Locate the cell with the specified text and output its (X, Y) center coordinate. 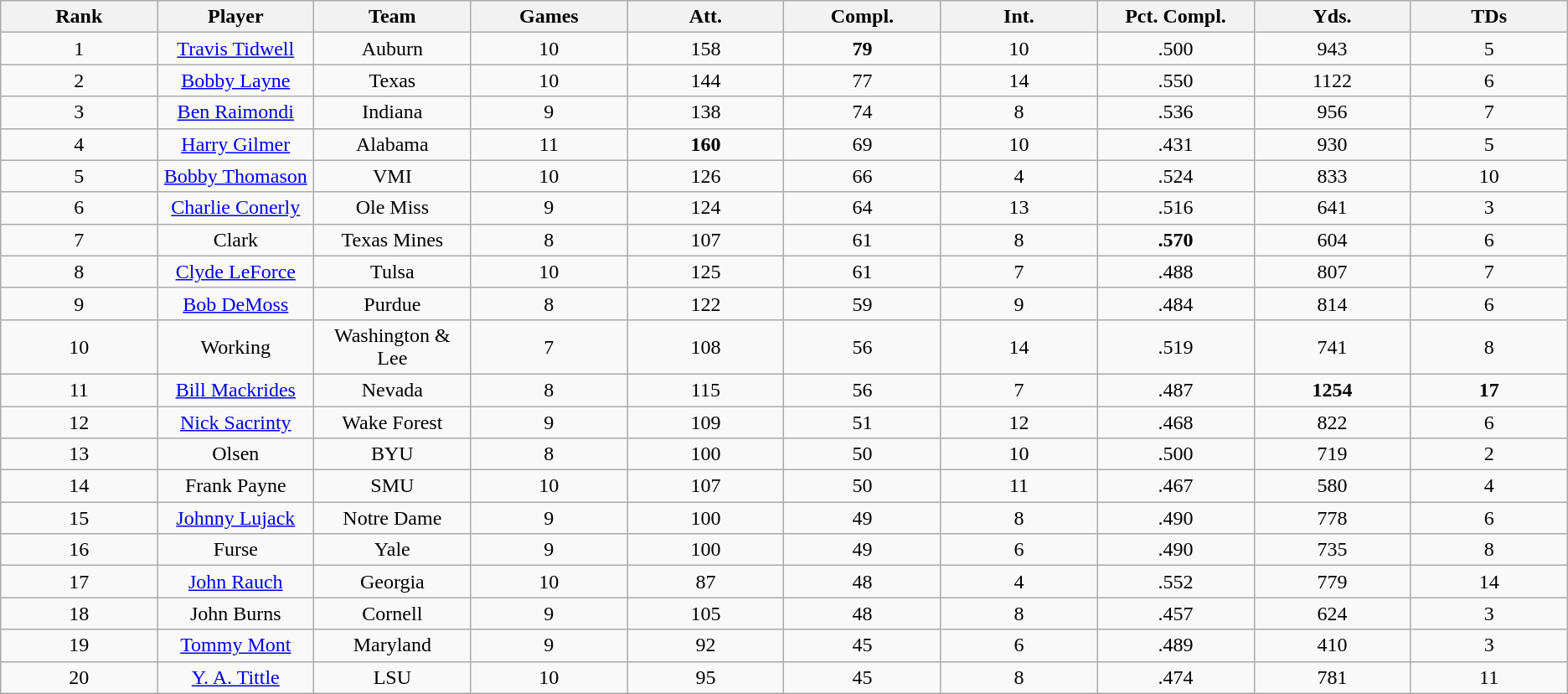
Indiana (392, 112)
Frank Payne (236, 486)
87 (705, 582)
Alabama (392, 144)
930 (1332, 144)
Charlie Conerly (236, 208)
77 (863, 80)
John Rauch (236, 582)
.524 (1176, 176)
Ben Raimondi (236, 112)
74 (863, 112)
Nick Sacrinty (236, 422)
Compl. (863, 17)
.431 (1176, 144)
.519 (1176, 347)
778 (1332, 518)
Rank (79, 17)
TDs (1489, 17)
124 (705, 208)
604 (1332, 240)
Working (236, 347)
Wake Forest (392, 422)
.468 (1176, 422)
Harry Gilmer (236, 144)
Player (236, 17)
Washington & Lee (392, 347)
.552 (1176, 582)
Notre Dame (392, 518)
.489 (1176, 645)
.570 (1176, 240)
Texas Mines (392, 240)
.550 (1176, 80)
15 (79, 518)
822 (1332, 422)
59 (863, 303)
125 (705, 272)
1 (79, 49)
Yale (392, 550)
Int. (1019, 17)
1122 (1332, 80)
Clark (236, 240)
122 (705, 303)
814 (1332, 303)
Georgia (392, 582)
John Burns (236, 614)
92 (705, 645)
Furse (236, 550)
109 (705, 422)
735 (1332, 550)
.484 (1176, 303)
LSU (392, 677)
.487 (1176, 390)
Olsen (236, 454)
69 (863, 144)
Ole Miss (392, 208)
19 (79, 645)
SMU (392, 486)
Bobby Thomason (236, 176)
Nevada (392, 390)
Maryland (392, 645)
Bobby Layne (236, 80)
Travis Tidwell (236, 49)
Purdue (392, 303)
410 (1332, 645)
126 (705, 176)
.488 (1176, 272)
.536 (1176, 112)
956 (1332, 112)
160 (705, 144)
Johnny Lujack (236, 518)
Bob DeMoss (236, 303)
64 (863, 208)
Bill Mackrides (236, 390)
158 (705, 49)
624 (1332, 614)
1254 (1332, 390)
Tulsa (392, 272)
719 (1332, 454)
.516 (1176, 208)
781 (1332, 677)
144 (705, 80)
Y. A. Tittle (236, 677)
Cornell (392, 614)
138 (705, 112)
115 (705, 390)
.474 (1176, 677)
833 (1332, 176)
580 (1332, 486)
.457 (1176, 614)
641 (1332, 208)
18 (79, 614)
16 (79, 550)
Auburn (392, 49)
Games (549, 17)
741 (1332, 347)
Yds. (1332, 17)
51 (863, 422)
Pct. Compl. (1176, 17)
66 (863, 176)
Team (392, 17)
79 (863, 49)
BYU (392, 454)
779 (1332, 582)
Att. (705, 17)
Texas (392, 80)
Clyde LeForce (236, 272)
807 (1332, 272)
20 (79, 677)
943 (1332, 49)
.467 (1176, 486)
VMI (392, 176)
105 (705, 614)
95 (705, 677)
108 (705, 347)
Tommy Mont (236, 645)
